Scan for the cell matching the given text and deliver its (X, Y) coordinate at center. 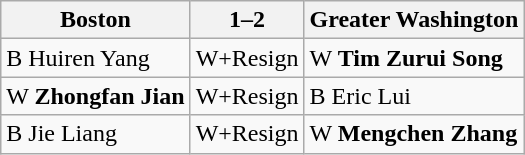
W Zhongfan Jian (96, 96)
B Huiren Yang (96, 58)
1–2 (247, 20)
W Tim Zurui Song (414, 58)
Boston (96, 20)
B Eric Lui (414, 96)
W Mengchen Zhang (414, 134)
Greater Washington (414, 20)
B Jie Liang (96, 134)
